Search for the cell housing the specified text and yield its [x, y] center coordinate. 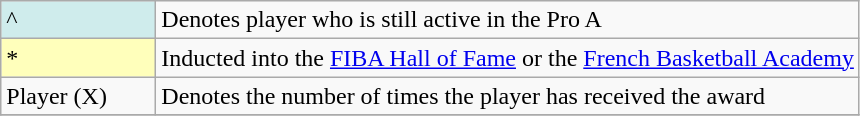
Denotes player who is still active in the Pro A [508, 20]
Inducted into the FIBA Hall of Fame or the French Basketball Academy [508, 58]
* [78, 58]
Denotes the number of times the player has received the award [508, 96]
Player (X) [78, 96]
^ [78, 20]
